Capture the cell that displays the provided text and extract its [x, y] central coordinate. 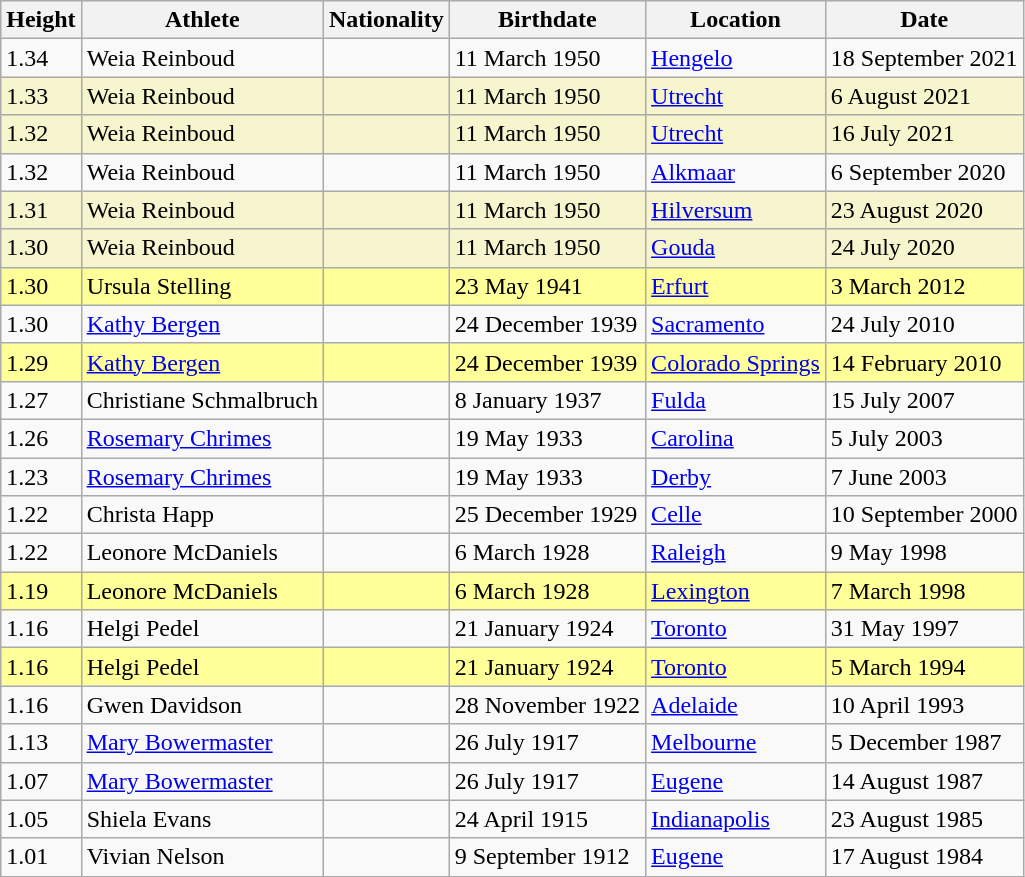
1.33 [41, 96]
Melbourne [736, 743]
Lexington [736, 591]
Sacramento [736, 324]
Birthdate [547, 20]
Height [41, 20]
Shiela Evans [202, 819]
Christiane Schmalbruch [202, 400]
1.07 [41, 781]
6 August 2021 [924, 96]
7 June 2003 [924, 477]
23 August 1985 [924, 819]
1.34 [41, 58]
8 January 1937 [547, 400]
14 August 1987 [924, 781]
Raleigh [736, 553]
10 September 2000 [924, 515]
1.19 [41, 591]
7 March 1998 [924, 591]
Hilversum [736, 210]
1.01 [41, 857]
Nationality [386, 20]
5 July 2003 [924, 438]
1.26 [41, 438]
18 September 2021 [924, 58]
16 July 2021 [924, 134]
1.31 [41, 210]
Adelaide [736, 705]
1.29 [41, 362]
17 August 1984 [924, 857]
Christa Happ [202, 515]
28 November 1922 [547, 705]
Location [736, 20]
Alkmaar [736, 172]
Hengelo [736, 58]
Carolina [736, 438]
14 February 2010 [924, 362]
25 December 1929 [547, 515]
Colorado Springs [736, 362]
1.13 [41, 743]
23 August 2020 [924, 210]
5 March 1994 [924, 667]
Celle [736, 515]
24 July 2020 [924, 248]
9 September 1912 [547, 857]
1.23 [41, 477]
Fulda [736, 400]
Gwen Davidson [202, 705]
Gouda [736, 248]
Indianapolis [736, 819]
23 May 1941 [547, 286]
Erfurt [736, 286]
9 May 1998 [924, 553]
Vivian Nelson [202, 857]
Athlete [202, 20]
Ursula Stelling [202, 286]
6 September 2020 [924, 172]
24 July 2010 [924, 324]
10 April 1993 [924, 705]
Date [924, 20]
Derby [736, 477]
3 March 2012 [924, 286]
1.27 [41, 400]
5 December 1987 [924, 743]
31 May 1997 [924, 629]
24 April 1915 [547, 819]
15 July 2007 [924, 400]
1.05 [41, 819]
